Extract the (X, Y) coordinate from the center of the cell holding the provided text.  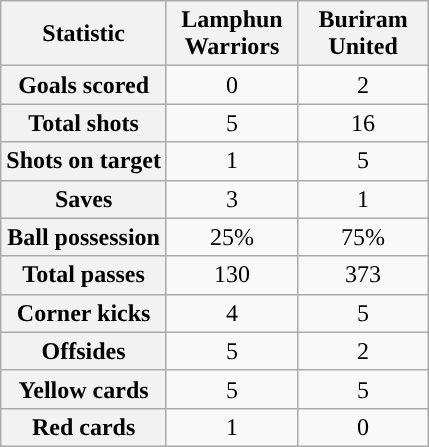
75% (364, 237)
Statistic (84, 34)
Shots on target (84, 161)
130 (232, 275)
Saves (84, 199)
Goals scored (84, 85)
373 (364, 275)
Lamphun Warriors (232, 34)
Corner kicks (84, 313)
16 (364, 123)
3 (232, 199)
Total passes (84, 275)
Offsides (84, 351)
4 (232, 313)
Ball possession (84, 237)
Buriram United (364, 34)
Red cards (84, 427)
25% (232, 237)
Total shots (84, 123)
Yellow cards (84, 389)
